For the text-containing cell, return its midpoint in [x, y] coordinate format. 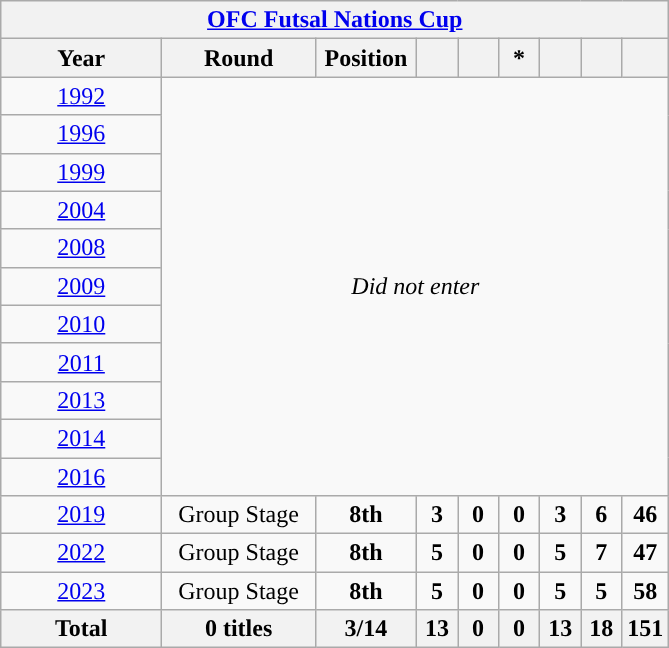
47 [646, 553]
2009 [82, 286]
2022 [82, 553]
7 [602, 553]
Year [82, 58]
Total [82, 629]
1999 [82, 172]
2008 [82, 248]
Did not enter [416, 286]
OFC Futsal Nations Cup [335, 20]
0 titles [239, 629]
3/14 [366, 629]
2011 [82, 362]
1992 [82, 96]
2013 [82, 400]
* [520, 58]
18 [602, 629]
Position [366, 58]
2016 [82, 477]
2019 [82, 515]
151 [646, 629]
46 [646, 515]
58 [646, 591]
6 [602, 515]
Round [239, 58]
1996 [82, 134]
2023 [82, 591]
2010 [82, 324]
2004 [82, 210]
2014 [82, 438]
